Pinpoint the cell where the given text exists, returning its (X, Y) midpoint coordinate. 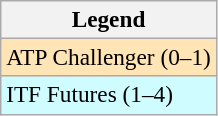
Legend (108, 19)
ITF Futures (1–4) (108, 95)
ATP Challenger (0–1) (108, 57)
